Determine the (x, y) coordinate at the center of the cell enclosing the given text.  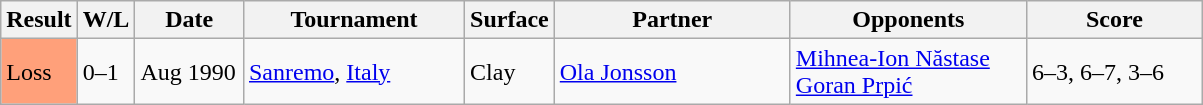
Score (1114, 20)
Sanremo, Italy (354, 72)
Loss (39, 72)
6–3, 6–7, 3–6 (1114, 72)
0–1 (106, 72)
Tournament (354, 20)
W/L (106, 20)
Mihnea-Ion Năstase Goran Prpić (908, 72)
Opponents (908, 20)
Date (190, 20)
Clay (510, 72)
Result (39, 20)
Aug 1990 (190, 72)
Partner (672, 20)
Surface (510, 20)
Ola Jonsson (672, 72)
